For the text-containing cell, return its midpoint in [X, Y] coordinate format. 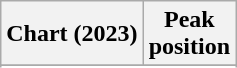
Peakposition [189, 34]
Chart (2023) [72, 34]
